Find where the given text appears and provide that cell's center as [x, y] coordinate. 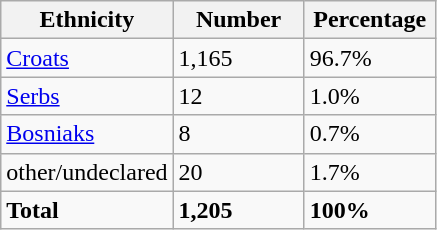
Serbs [87, 96]
Percentage [370, 20]
Number [238, 20]
96.7% [370, 58]
1.7% [370, 172]
Bosniaks [87, 134]
100% [370, 210]
8 [238, 134]
1.0% [370, 96]
1,165 [238, 58]
other/undeclared [87, 172]
Croats [87, 58]
Ethnicity [87, 20]
20 [238, 172]
0.7% [370, 134]
1,205 [238, 210]
Total [87, 210]
12 [238, 96]
